Extract the [x, y] coordinate from the center of the cell holding the provided text.  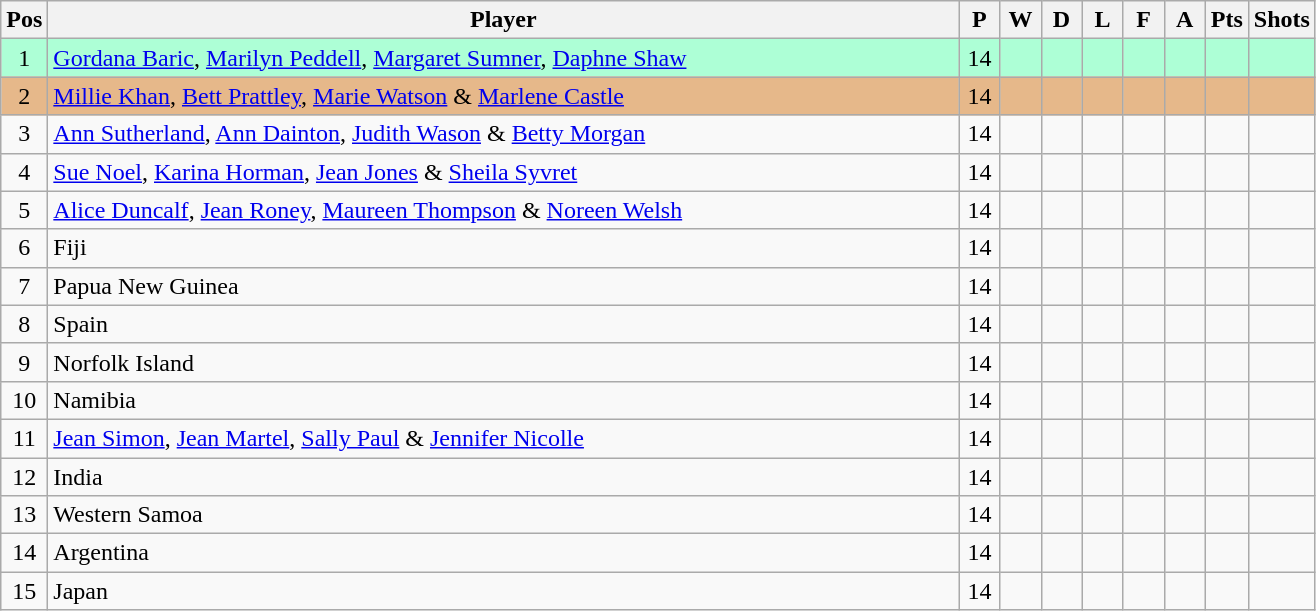
Alice Duncalf, Jean Roney, Maureen Thompson & Noreen Welsh [504, 210]
12 [24, 477]
Gordana Baric, Marilyn Peddell, Margaret Sumner, Daphne Shaw [504, 58]
L [1102, 20]
3 [24, 134]
Jean Simon, Jean Martel, Sally Paul & Jennifer Nicolle [504, 438]
13 [24, 515]
6 [24, 248]
Namibia [504, 400]
5 [24, 210]
Argentina [504, 553]
Western Samoa [504, 515]
1 [24, 58]
2 [24, 96]
Player [504, 20]
8 [24, 324]
Spain [504, 324]
Pts [1226, 20]
Sue Noel, Karina Horman, Jean Jones & Sheila Syvret [504, 172]
Fiji [504, 248]
Papua New Guinea [504, 286]
A [1184, 20]
P [980, 20]
4 [24, 172]
9 [24, 362]
Shots [1282, 20]
Japan [504, 591]
15 [24, 591]
Millie Khan, Bett Prattley, Marie Watson & Marlene Castle [504, 96]
10 [24, 400]
11 [24, 438]
Ann Sutherland, Ann Dainton, Judith Wason & Betty Morgan [504, 134]
Pos [24, 20]
Norfolk Island [504, 362]
W [1020, 20]
F [1144, 20]
D [1062, 20]
7 [24, 286]
India [504, 477]
